Identify which cell holds the provided text, then report its (x, y) central coordinate. 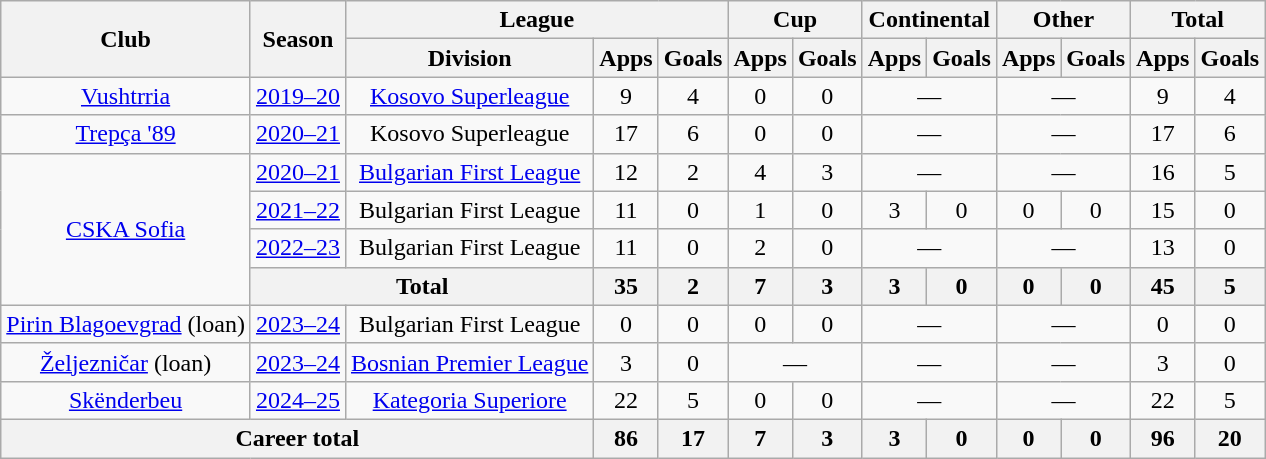
Željezničar (loan) (126, 362)
Kategoria Superiore (469, 400)
Cup (795, 20)
League (536, 20)
2021–22 (298, 210)
15 (1163, 210)
2019–20 (298, 96)
Pirin Blagoevgrad (loan) (126, 324)
12 (626, 172)
CSKA Sofia (126, 229)
Vushtrria (126, 96)
20 (1230, 438)
Division (469, 58)
Other (1063, 20)
96 (1163, 438)
Trepça '89 (126, 134)
Continental (929, 20)
13 (1163, 248)
16 (1163, 172)
2022–23 (298, 248)
86 (626, 438)
45 (1163, 286)
Career total (298, 438)
Bosnian Premier League (469, 362)
Skënderbeu (126, 400)
1 (760, 210)
Season (298, 39)
35 (626, 286)
Club (126, 39)
2024–25 (298, 400)
